Find where the given text appears and provide that cell's center as [x, y] coordinate. 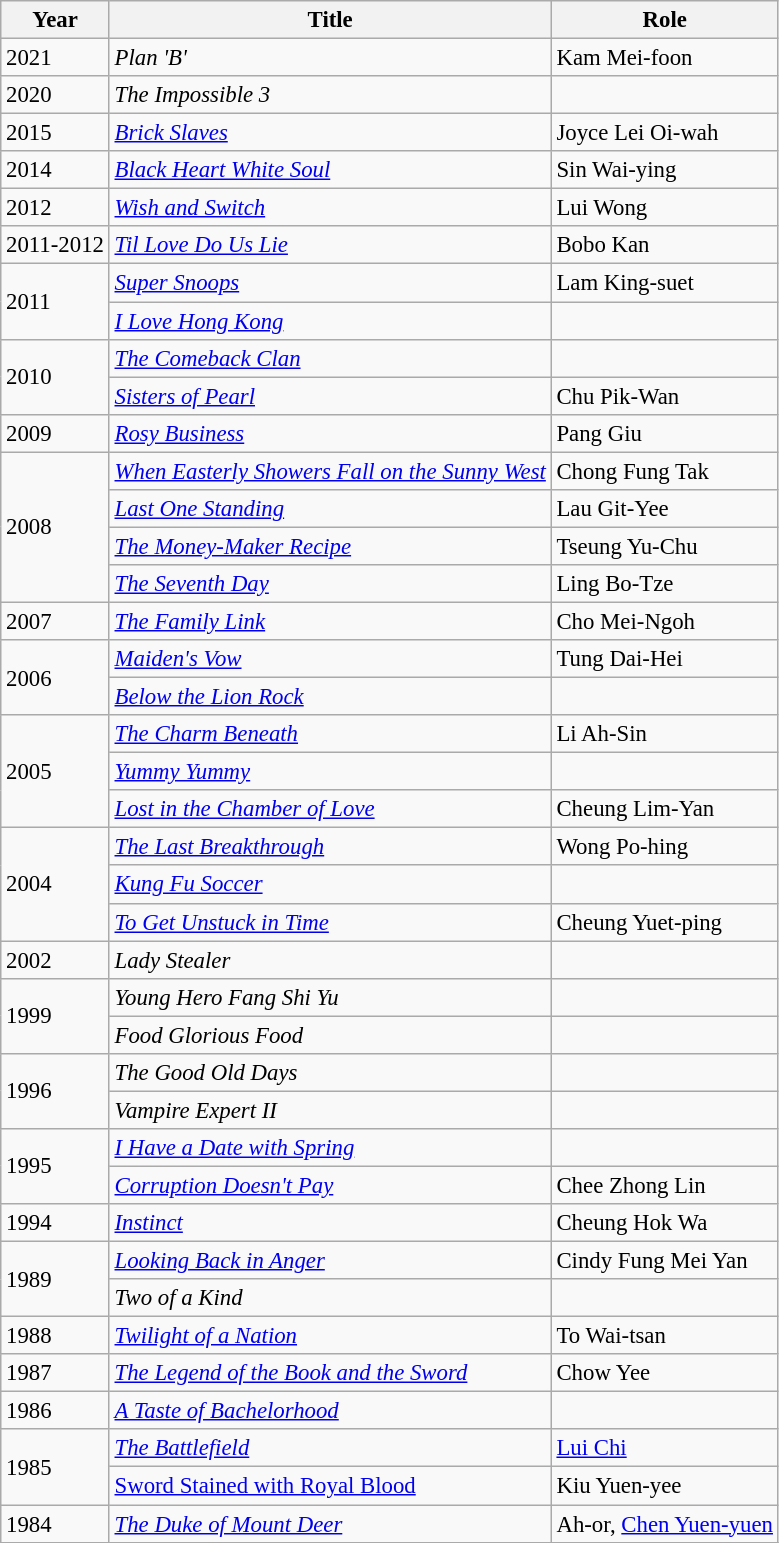
Chong Fung Tak [664, 471]
To Get Unstuck in Time [330, 922]
Title [330, 20]
Year [55, 20]
Rosy Business [330, 433]
1989 [55, 1280]
Wish and Switch [330, 208]
1988 [55, 1336]
Li Ah-Sin [664, 734]
Below the Lion Rock [330, 697]
Plan 'B' [330, 58]
Pang Giu [664, 433]
2002 [55, 960]
1995 [55, 1166]
Tung Dai-Hei [664, 659]
Joyce Lei Oi-wah [664, 133]
Super Snoops [330, 283]
A Taste of Bachelorhood [330, 1411]
2004 [55, 884]
Wong Po-hing [664, 847]
1999 [55, 1016]
Instinct [330, 1223]
Black Heart White Soul [330, 170]
Tseung Yu-Chu [664, 546]
Yummy Yummy [330, 772]
2006 [55, 678]
Brick Slaves [330, 133]
Cho Mei-Ngoh [664, 621]
Corruption Doesn't Pay [330, 1185]
Ling Bo-Tze [664, 584]
Til Love Do Us Lie [330, 245]
The Money-Maker Recipe [330, 546]
Two of a Kind [330, 1298]
2010 [55, 376]
Lui Chi [664, 1449]
Kam Mei-foon [664, 58]
I Love Hong Kong [330, 321]
Cheung Yuet-ping [664, 922]
1994 [55, 1223]
Cheung Lim-Yan [664, 809]
The Battlefield [330, 1449]
Young Hero Fang Shi Yu [330, 997]
Chee Zhong Lin [664, 1185]
Ah-or, Chen Yuen-yuen [664, 1524]
The Seventh Day [330, 584]
2007 [55, 621]
The Charm Beneath [330, 734]
Maiden's Vow [330, 659]
The Comeback Clan [330, 358]
Lady Stealer [330, 960]
2012 [55, 208]
The Good Old Days [330, 1073]
Kung Fu Soccer [330, 885]
To Wai-tsan [664, 1336]
1996 [55, 1092]
Lost in the Chamber of Love [330, 809]
The Last Breakthrough [330, 847]
1985 [55, 1468]
Bobo Kan [664, 245]
Sin Wai-ying [664, 170]
Lui Wong [664, 208]
1986 [55, 1411]
1984 [55, 1524]
The Impossible 3 [330, 95]
1987 [55, 1373]
2020 [55, 95]
2008 [55, 527]
Cindy Fung Mei Yan [664, 1261]
The Duke of Mount Deer [330, 1524]
When Easterly Showers Fall on the Sunny West [330, 471]
2009 [55, 433]
2015 [55, 133]
The Family Link [330, 621]
2021 [55, 58]
Sisters of Pearl [330, 396]
Vampire Expert II [330, 1110]
Chu Pik-Wan [664, 396]
I Have a Date with Spring [330, 1148]
2011-2012 [55, 245]
Cheung Hok Wa [664, 1223]
Lau Git-Yee [664, 509]
Twilight of a Nation [330, 1336]
The Legend of the Book and the Sword [330, 1373]
2014 [55, 170]
Looking Back in Anger [330, 1261]
Lam King-suet [664, 283]
Sword Stained with Royal Blood [330, 1486]
Food Glorious Food [330, 1035]
Chow Yee [664, 1373]
Kiu Yuen-yee [664, 1486]
2005 [55, 772]
Role [664, 20]
Last One Standing [330, 509]
2011 [55, 302]
